From the cell containing the given text, extract its center point as [x, y] coordinate. 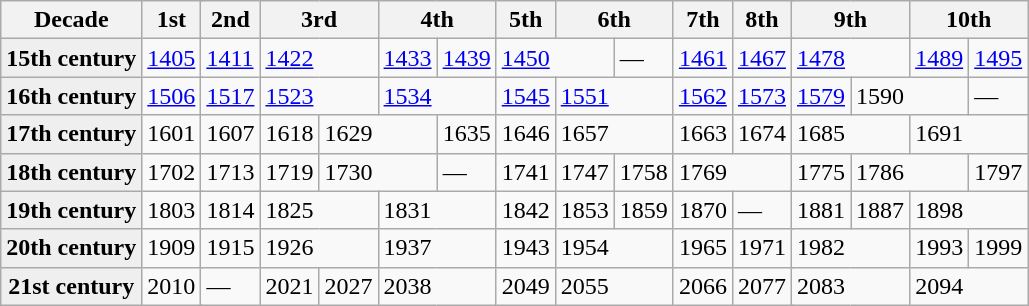
1450 [555, 58]
1915 [230, 248]
1629 [378, 134]
1775 [820, 172]
2021 [290, 286]
1573 [762, 96]
1534 [437, 96]
16th century [72, 96]
1411 [230, 58]
1702 [172, 172]
2094 [969, 286]
2nd [230, 20]
7th [702, 20]
1579 [820, 96]
1495 [998, 58]
1551 [614, 96]
2055 [614, 286]
1859 [644, 210]
1489 [940, 58]
1467 [762, 58]
Decade [72, 20]
1663 [702, 134]
1590 [910, 96]
1898 [969, 210]
1730 [378, 172]
1st [172, 20]
1422 [319, 58]
3rd [319, 20]
6th [614, 20]
1405 [172, 58]
2010 [172, 286]
2038 [437, 286]
1769 [732, 172]
1506 [172, 96]
1719 [290, 172]
15th century [72, 58]
2027 [348, 286]
1870 [702, 210]
1685 [850, 134]
1433 [408, 58]
1646 [526, 134]
1943 [526, 248]
1999 [998, 248]
1954 [614, 248]
4th [437, 20]
5th [526, 20]
1909 [172, 248]
1887 [880, 210]
1545 [526, 96]
2083 [850, 286]
1562 [702, 96]
8th [762, 20]
1523 [319, 96]
1713 [230, 172]
1439 [466, 58]
1803 [172, 210]
1607 [230, 134]
1926 [319, 248]
1747 [584, 172]
1937 [437, 248]
1691 [969, 134]
2049 [526, 286]
10th [969, 20]
1674 [762, 134]
2077 [762, 286]
1814 [230, 210]
19th century [72, 210]
1657 [614, 134]
1601 [172, 134]
1881 [820, 210]
21st century [72, 286]
17th century [72, 134]
1741 [526, 172]
18th century [72, 172]
1786 [910, 172]
1971 [762, 248]
1853 [584, 210]
1831 [437, 210]
20th century [72, 248]
9th [850, 20]
1635 [466, 134]
1797 [998, 172]
1618 [290, 134]
1993 [940, 248]
1461 [702, 58]
1982 [850, 248]
1842 [526, 210]
2066 [702, 286]
1517 [230, 96]
1825 [319, 210]
1478 [850, 58]
1965 [702, 248]
1758 [644, 172]
